Extract the (X, Y) coordinate from the center of the cell holding the provided text.  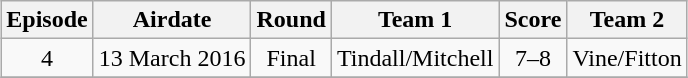
Airdate (172, 20)
Round (291, 20)
7–8 (533, 58)
Vine/Fitton (627, 58)
Team 1 (415, 20)
Final (291, 58)
Episode (47, 20)
Score (533, 20)
Team 2 (627, 20)
4 (47, 58)
Tindall/Mitchell (415, 58)
13 March 2016 (172, 58)
